Locate the cell with the specified text and output its [x, y] center coordinate. 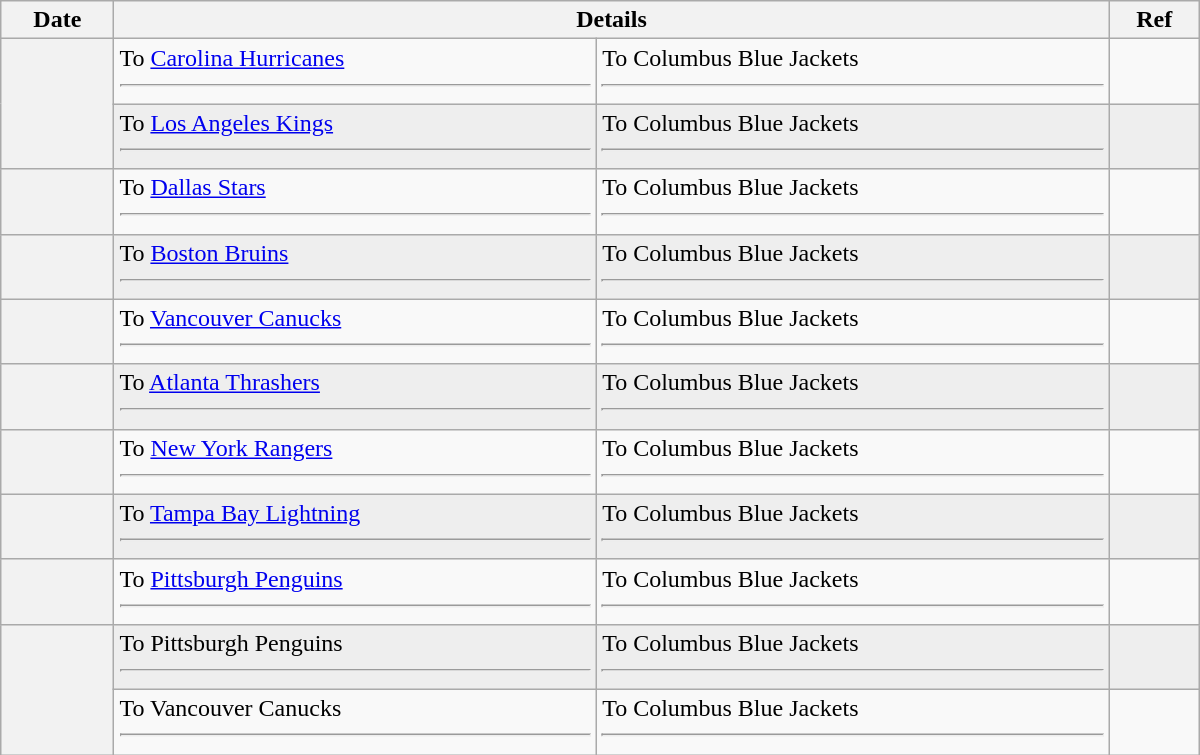
To Boston Bruins [356, 266]
Ref [1154, 20]
Date [58, 20]
To Los Angeles Kings [356, 136]
To Atlanta Thrashers [356, 396]
Details [612, 20]
To New York Rangers [356, 462]
To Dallas Stars [356, 202]
To Carolina Hurricanes [356, 72]
To Tampa Bay Lightning [356, 526]
